Provide the (X, Y) coordinate of the cell's center where the given text is located.  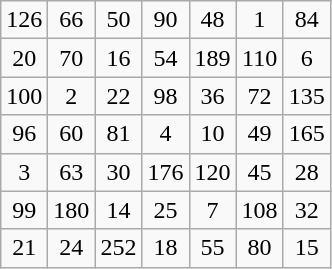
6 (306, 58)
110 (260, 58)
10 (212, 134)
165 (306, 134)
30 (118, 172)
63 (72, 172)
14 (118, 210)
189 (212, 58)
96 (24, 134)
18 (166, 248)
90 (166, 20)
55 (212, 248)
15 (306, 248)
25 (166, 210)
100 (24, 96)
81 (118, 134)
66 (72, 20)
3 (24, 172)
2 (72, 96)
60 (72, 134)
108 (260, 210)
99 (24, 210)
135 (306, 96)
48 (212, 20)
252 (118, 248)
16 (118, 58)
24 (72, 248)
20 (24, 58)
72 (260, 96)
32 (306, 210)
84 (306, 20)
22 (118, 96)
21 (24, 248)
180 (72, 210)
70 (72, 58)
7 (212, 210)
1 (260, 20)
80 (260, 248)
45 (260, 172)
28 (306, 172)
49 (260, 134)
98 (166, 96)
54 (166, 58)
120 (212, 172)
176 (166, 172)
4 (166, 134)
126 (24, 20)
50 (118, 20)
36 (212, 96)
